Pinpoint the cell where the given text exists, returning its [x, y] midpoint coordinate. 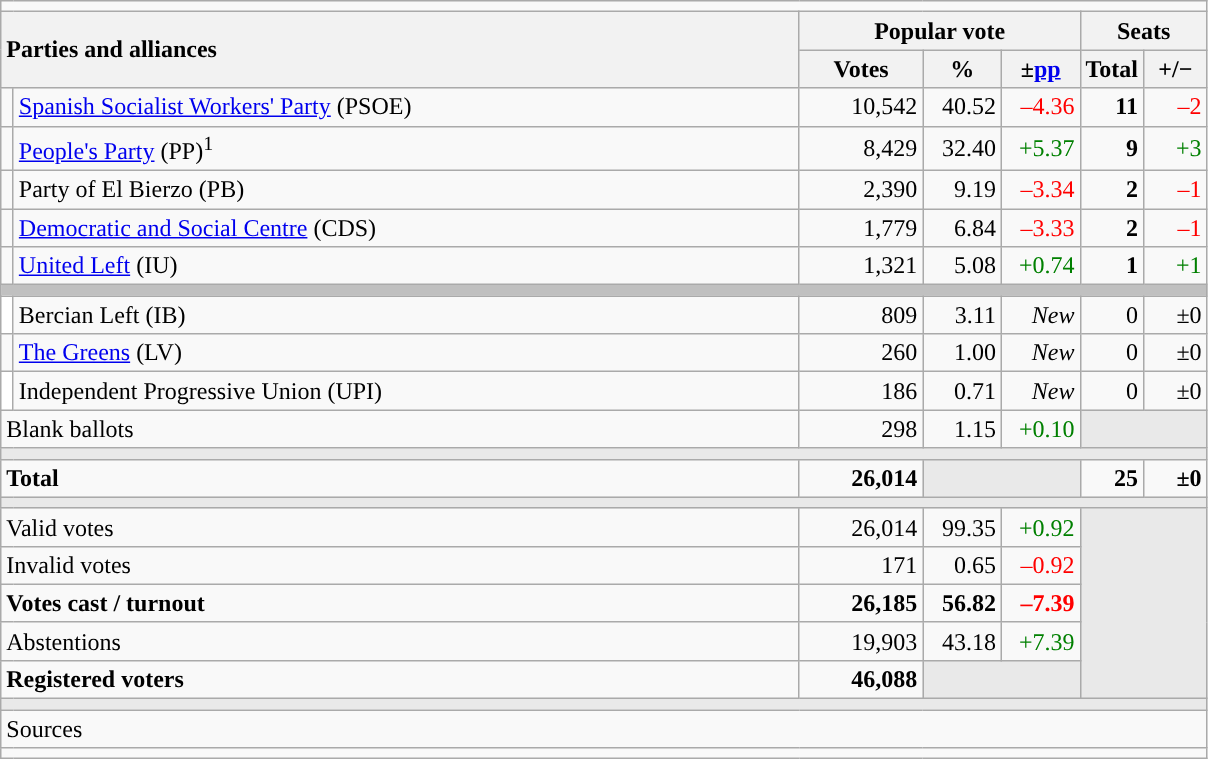
1 [1112, 266]
–7.39 [1040, 603]
United Left (IU) [406, 266]
+/− [1176, 69]
Abstentions [400, 641]
–2 [1176, 107]
Parties and alliances [400, 50]
±pp [1040, 69]
The Greens (LV) [406, 353]
+0.92 [1040, 527]
+0.10 [1040, 429]
5.08 [962, 266]
11 [1112, 107]
25 [1112, 478]
260 [861, 353]
9.19 [962, 190]
8,429 [861, 148]
Independent Progressive Union (UPI) [406, 391]
298 [861, 429]
171 [861, 565]
46,088 [861, 679]
186 [861, 391]
10,542 [861, 107]
Invalid votes [400, 565]
Seats [1144, 31]
0.71 [962, 391]
43.18 [962, 641]
+1 [1176, 266]
40.52 [962, 107]
–3.34 [1040, 190]
3.11 [962, 315]
9 [1112, 148]
Blank ballots [400, 429]
+3 [1176, 148]
Registered voters [400, 679]
People's Party (PP)1 [406, 148]
+0.74 [1040, 266]
–0.92 [1040, 565]
+7.39 [1040, 641]
6.84 [962, 228]
Democratic and Social Centre (CDS) [406, 228]
–3.33 [1040, 228]
0.65 [962, 565]
2,390 [861, 190]
26,185 [861, 603]
Votes [861, 69]
32.40 [962, 148]
Party of El Bierzo (PB) [406, 190]
1,321 [861, 266]
–4.36 [1040, 107]
Votes cast / turnout [400, 603]
1.15 [962, 429]
% [962, 69]
Bercian Left (IB) [406, 315]
56.82 [962, 603]
1.00 [962, 353]
Spanish Socialist Workers' Party (PSOE) [406, 107]
Popular vote [940, 31]
99.35 [962, 527]
19,903 [861, 641]
Valid votes [400, 527]
Sources [604, 729]
1,779 [861, 228]
809 [861, 315]
+5.37 [1040, 148]
